Return (x, y) of the center of cell containing provided text 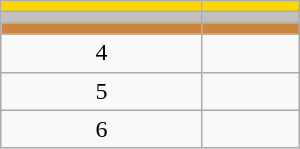
4 (102, 53)
6 (102, 129)
5 (102, 91)
